Locate the cell with the specified text and output its [x, y] center coordinate. 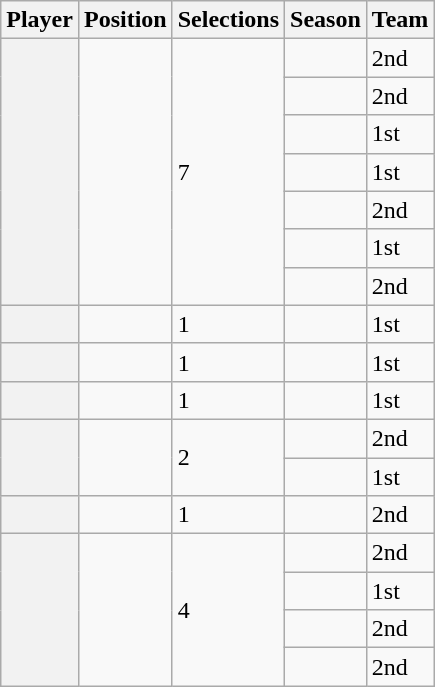
2 [228, 457]
Selections [228, 20]
Player [40, 20]
7 [228, 172]
4 [228, 610]
Team [400, 20]
Position [125, 20]
Season [326, 20]
